Output the [X, Y] coordinate of the center of the cell containing the given text.  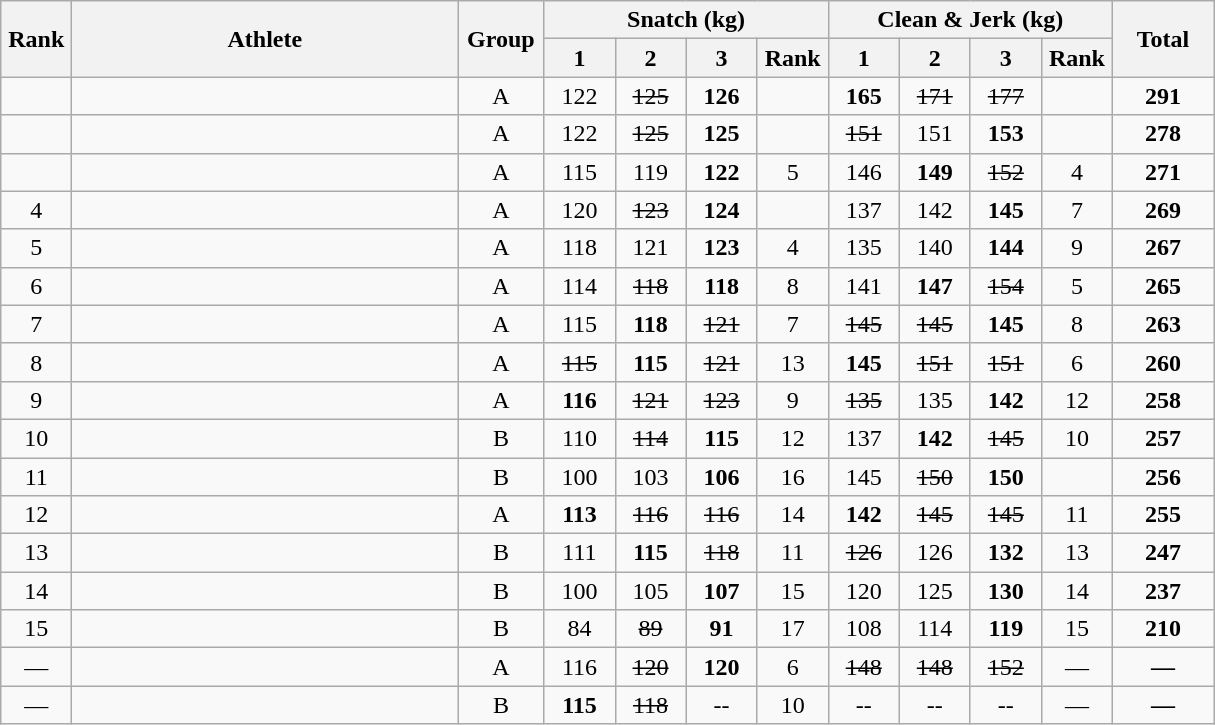
113 [580, 515]
Group [501, 39]
149 [934, 172]
247 [1162, 553]
269 [1162, 210]
237 [1162, 591]
Snatch (kg) [686, 20]
91 [722, 629]
Total [1162, 39]
260 [1162, 362]
107 [722, 591]
Clean & Jerk (kg) [970, 20]
16 [792, 477]
258 [1162, 400]
267 [1162, 248]
103 [650, 477]
108 [864, 629]
255 [1162, 515]
257 [1162, 438]
111 [580, 553]
89 [650, 629]
141 [864, 286]
291 [1162, 96]
106 [722, 477]
105 [650, 591]
84 [580, 629]
210 [1162, 629]
147 [934, 286]
154 [1006, 286]
144 [1006, 248]
263 [1162, 324]
153 [1006, 134]
146 [864, 172]
140 [934, 248]
271 [1162, 172]
132 [1006, 553]
124 [722, 210]
Athlete [265, 39]
171 [934, 96]
278 [1162, 134]
110 [580, 438]
177 [1006, 96]
17 [792, 629]
130 [1006, 591]
165 [864, 96]
265 [1162, 286]
256 [1162, 477]
